Extract the (X, Y) coordinate from the center of the cell holding the provided text.  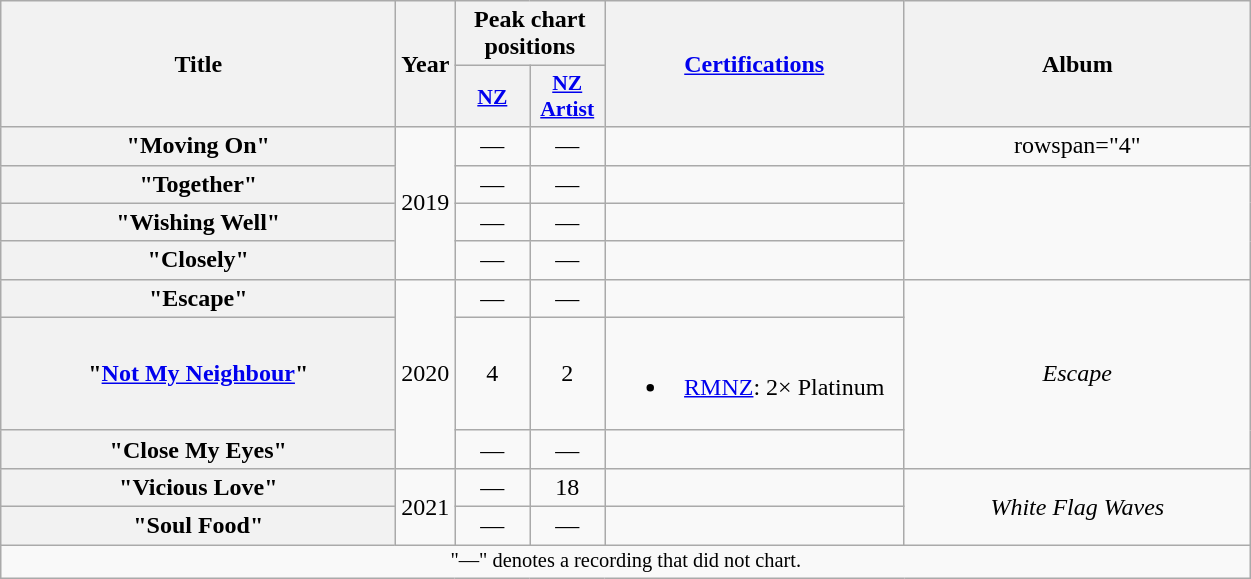
"Wishing Well" (198, 222)
2 (568, 374)
Title (198, 64)
White Flag Waves (1078, 506)
"Vicious Love" (198, 487)
"Escape" (198, 298)
"Close My Eyes" (198, 449)
2020 (426, 374)
Album (1078, 64)
18 (568, 487)
2021 (426, 506)
"Moving On" (198, 146)
Year (426, 64)
4 (492, 374)
RMNZ: 2× Platinum (754, 374)
NZArtist (568, 96)
NZ (492, 96)
Certifications (754, 64)
"Not My Neighbour" (198, 374)
Escape (1078, 374)
rowspan="4" (1078, 146)
"—" denotes a recording that did not chart. (626, 561)
"Soul Food" (198, 525)
Peak chart positions (530, 34)
2019 (426, 203)
"Together" (198, 184)
"Closely" (198, 260)
